Search for the cell housing the specified text and yield its (X, Y) center coordinate. 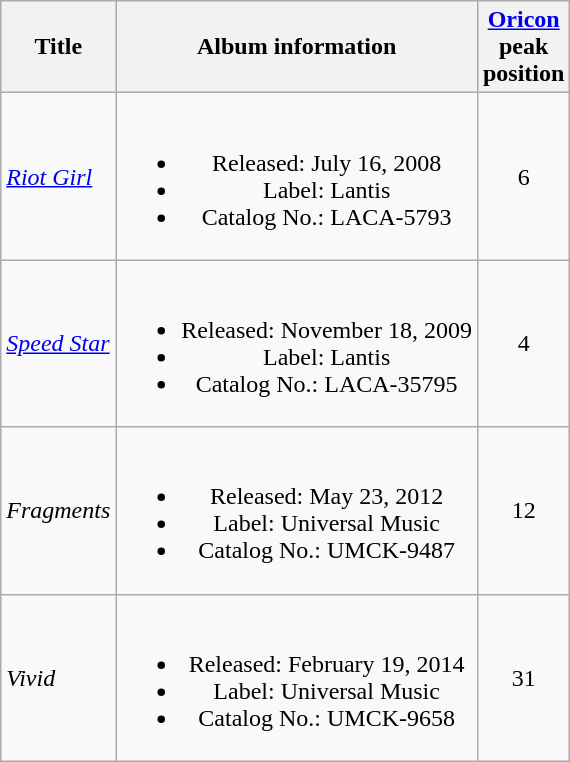
6 (523, 176)
Oriconpeakposition (523, 47)
4 (523, 344)
Title (58, 47)
Released: July 16, 2008Label: LantisCatalog No.: LACA-5793 (297, 176)
Released: May 23, 2012Label: Universal MusicCatalog No.: UMCK-9487 (297, 510)
Released: November 18, 2009Label: LantisCatalog No.: LACA-35795 (297, 344)
12 (523, 510)
Album information (297, 47)
Vivid (58, 678)
Fragments (58, 510)
Released: February 19, 2014Label: Universal MusicCatalog No.: UMCK-9658 (297, 678)
Riot Girl (58, 176)
31 (523, 678)
Speed Star (58, 344)
